Provide the (x, y) coordinate of the cell's center where the given text is located.  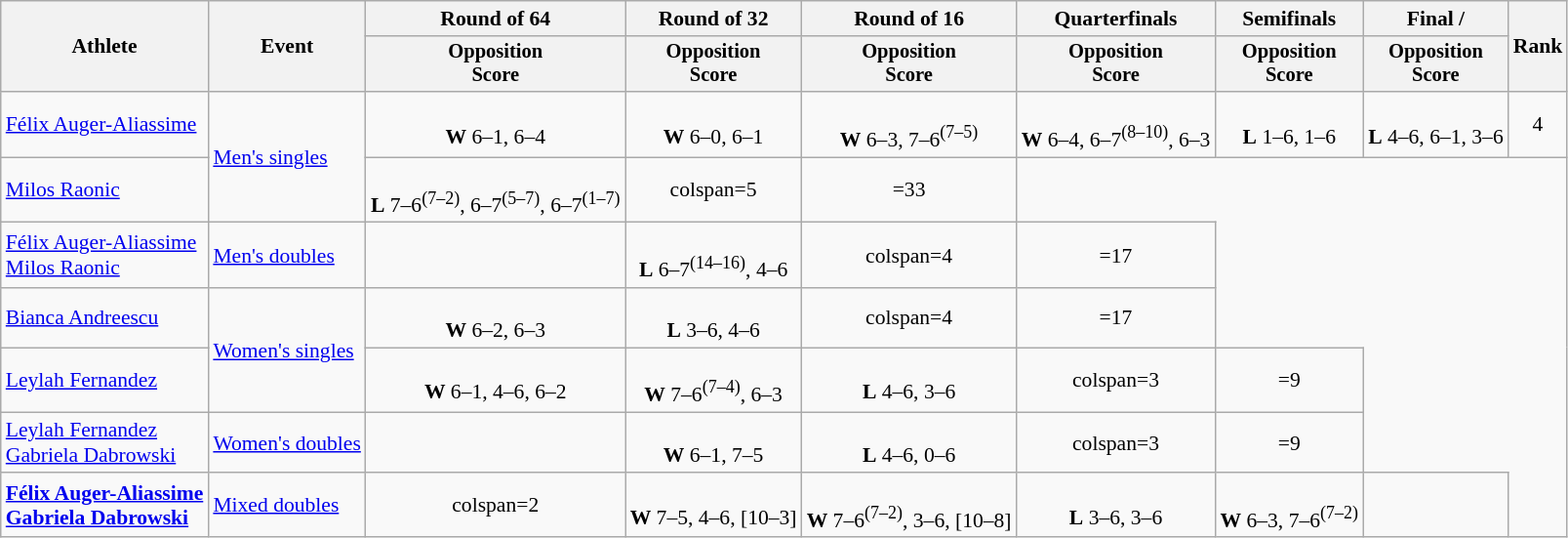
Quarterfinals (1116, 19)
Félix Auger-Aliassime (105, 125)
Bianca Andreescu (105, 318)
W 6–3, 7–6(7–5) (909, 125)
L 7–6(7–2), 6–7(5–7), 6–7(1–7) (496, 189)
L 4–6, 6–1, 3–6 (1436, 125)
Félix Auger-AliassimeMilos Raonic (105, 256)
Event (287, 47)
W 6–0, 6–1 (714, 125)
L 4–6, 0–6 (909, 443)
colspan=2 (496, 506)
Rank (1538, 47)
Round of 64 (496, 19)
=33 (909, 189)
L 1–6, 1–6 (1289, 125)
Leylah Fernandez (105, 381)
W 6–1, 7–5 (714, 443)
Round of 16 (909, 19)
Men's doubles (287, 256)
L 3–6, 4–6 (714, 318)
Final / (1436, 19)
W 6–1, 6–4 (496, 125)
W 7–6(7–4), 6–3 (714, 381)
Milos Raonic (105, 189)
L 4–6, 3–6 (909, 381)
L 3–6, 3–6 (1116, 506)
Félix Auger-AliassimeGabriela Dabrowski (105, 506)
W 7–6(7–2), 3–6, [10–8] (909, 506)
W 6–1, 4–6, 6–2 (496, 381)
Women's doubles (287, 443)
Men's singles (287, 157)
L 6–7(14–16), 4–6 (714, 256)
W 6–3, 7–6(7–2) (1289, 506)
Leylah FernandezGabriela Dabrowski (105, 443)
Athlete (105, 47)
W 6–2, 6–3 (496, 318)
Women's singles (287, 351)
4 (1538, 125)
Mixed doubles (287, 506)
W 6–4, 6–7(8–10), 6–3 (1116, 125)
Round of 32 (714, 19)
Semifinals (1289, 19)
colspan=5 (714, 189)
W 7–5, 4–6, [10–3] (714, 506)
